Scan for the cell matching the given text and deliver its [X, Y] coordinate at center. 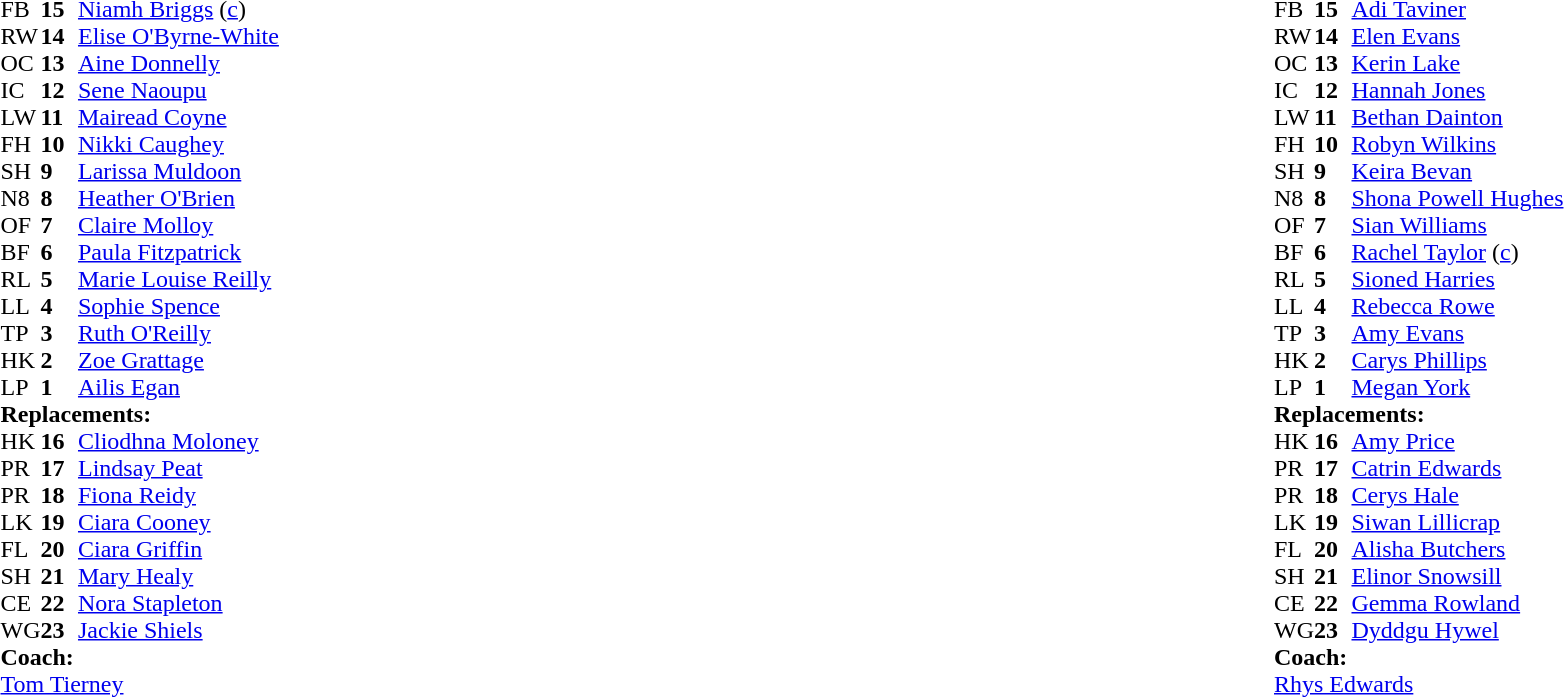
Lindsay Peat [178, 468]
Carys Phillips [1457, 360]
Elen Evans [1457, 36]
Rhys Edwards [1418, 684]
Amy Price [1457, 442]
Amy Evans [1457, 334]
Elise O'Byrne-White [178, 36]
Heather O'Brien [178, 198]
Jackie Shiels [178, 630]
Rachel Taylor (c) [1457, 252]
Cliodhna Moloney [178, 442]
Shona Powell Hughes [1457, 198]
Paula Fitzpatrick [178, 252]
Aine Donnelly [178, 64]
Robyn Wilkins [1457, 144]
Gemma Rowland [1457, 604]
Rebecca Rowe [1457, 306]
Catrin Edwards [1457, 468]
Ciara Griffin [178, 550]
Siwan Lillicrap [1457, 522]
Ailis Egan [178, 388]
Larissa Muldoon [178, 172]
Megan York [1457, 388]
Fiona Reidy [178, 496]
Cerys Hale [1457, 496]
Dyddgu Hywel [1457, 630]
Mary Healy [178, 576]
Mairead Coyne [178, 118]
Alisha Butchers [1457, 550]
Hannah Jones [1457, 90]
Zoe Grattage [178, 360]
Bethan Dainton [1457, 118]
Sophie Spence [178, 306]
Keira Bevan [1457, 172]
Nora Stapleton [178, 604]
Claire Molloy [178, 226]
Tom Tierney [139, 684]
Ciara Cooney [178, 522]
Sian Williams [1457, 226]
Sioned Harries [1457, 280]
Nikki Caughey [178, 144]
Sene Naoupu [178, 90]
Elinor Snowsill [1457, 576]
Ruth O'Reilly [178, 334]
Kerin Lake [1457, 64]
Marie Louise Reilly [178, 280]
